Scan for the cell matching the given text and deliver its (x, y) coordinate at center. 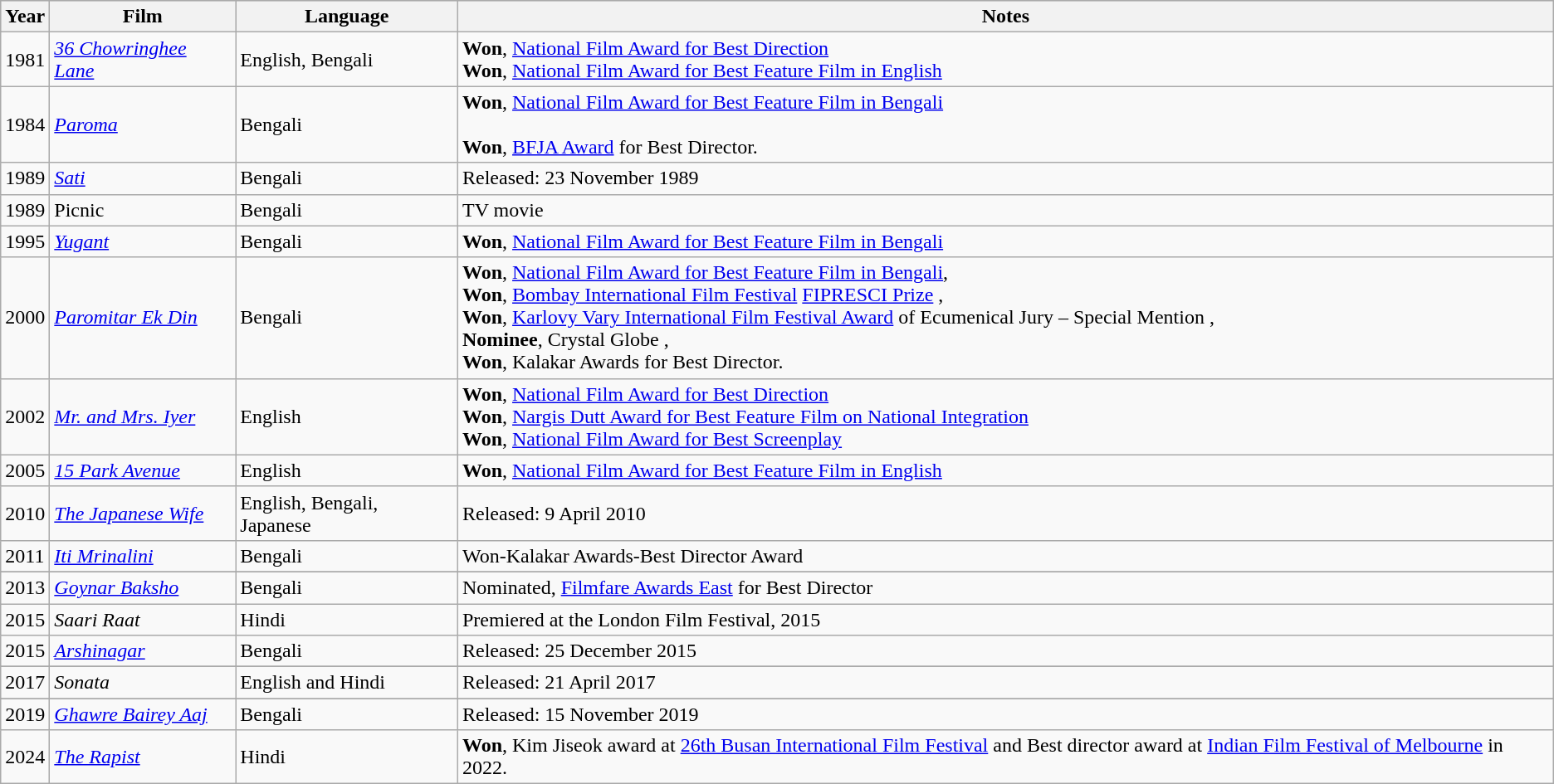
TV movie (1005, 210)
Won, National Film Award for Best Feature Film in English (1005, 470)
Yugant (143, 241)
Iti Mrinalini (143, 556)
2002 (25, 416)
Won-Kalakar Awards-Best Director Award (1005, 556)
2017 (25, 683)
2005 (25, 470)
The Rapist (143, 757)
Premiered at the London Film Festival, 2015 (1005, 620)
2011 (25, 556)
English, Bengali (347, 60)
Paroma (143, 124)
Arshinagar (143, 651)
Film (143, 17)
Released: 21 April 2017 (1005, 683)
English and Hindi (347, 683)
Saari Raat (143, 620)
English, Bengali, Japanese (347, 513)
Language (347, 17)
1984 (25, 124)
2010 (25, 513)
Mr. and Mrs. Iyer (143, 416)
Goynar Baksho (143, 587)
Released: 9 April 2010 (1005, 513)
Won, Kim Jiseok award at 26th Busan International Film Festival and Best director award at Indian Film Festival of Melbourne in 2022. (1005, 757)
The Japanese Wife (143, 513)
Paromitar Ek Din (143, 318)
Picnic (143, 210)
Notes (1005, 17)
2024 (25, 757)
Released: 25 December 2015 (1005, 651)
2013 (25, 587)
Sonata (143, 683)
1981 (25, 60)
2019 (25, 714)
36 Chowringhee Lane (143, 60)
2000 (25, 318)
Won, National Film Award for Best Direction Won, National Film Award for Best Feature Film in English (1005, 60)
Released: 23 November 1989 (1005, 178)
15 Park Avenue (143, 470)
Released: 15 November 2019 (1005, 714)
Nominated, Filmfare Awards East for Best Director (1005, 587)
Sati (143, 178)
Won, National Film Award for Best Feature Film in Bengali Won, BFJA Award for Best Director. (1005, 124)
Won, National Film Award for Best Feature Film in Bengali (1005, 241)
Year (25, 17)
Ghawre Bairey Aaj (143, 714)
1995 (25, 241)
